Locate the cell with the specified text and output its (X, Y) center coordinate. 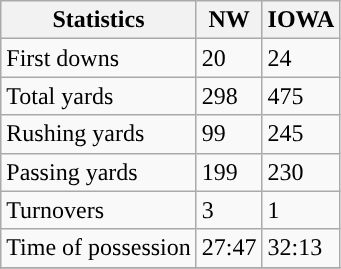
Time of possession (99, 248)
199 (229, 172)
NW (229, 20)
IOWA (301, 20)
1 (301, 210)
Statistics (99, 20)
20 (229, 58)
99 (229, 134)
Rushing yards (99, 134)
27:47 (229, 248)
24 (301, 58)
Total yards (99, 96)
475 (301, 96)
Turnovers (99, 210)
298 (229, 96)
3 (229, 210)
32:13 (301, 248)
230 (301, 172)
First downs (99, 58)
245 (301, 134)
Passing yards (99, 172)
